From the cell containing the given text, extract its center point as [x, y] coordinate. 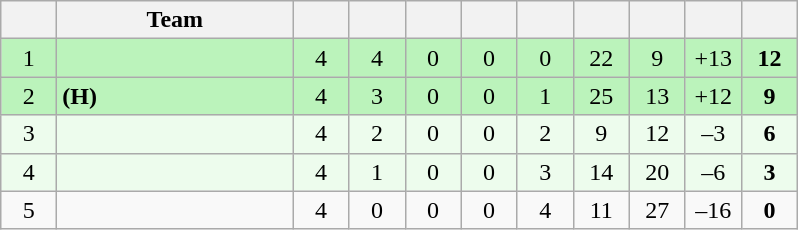
+12 [713, 96]
14 [601, 172]
25 [601, 96]
27 [657, 210]
6 [769, 134]
20 [657, 172]
5 [29, 210]
11 [601, 210]
–6 [713, 172]
Team [175, 20]
+13 [713, 58]
22 [601, 58]
–3 [713, 134]
13 [657, 96]
–16 [713, 210]
(H) [175, 96]
